Output the [X, Y] coordinate of the center of the cell containing the given text.  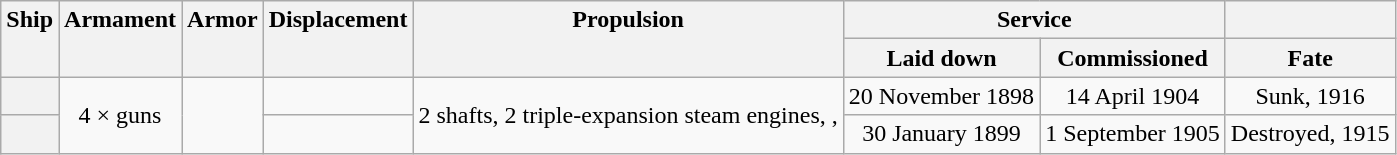
Propulsion [628, 39]
Sunk, 1916 [1310, 96]
14 April 1904 [1133, 96]
Armament [120, 39]
30 January 1899 [941, 134]
1 September 1905 [1133, 134]
Fate [1310, 58]
Commissioned [1133, 58]
Laid down [941, 58]
Displacement [338, 39]
2 shafts, 2 triple-expansion steam engines, , [628, 115]
20 November 1898 [941, 96]
Destroyed, 1915 [1310, 134]
Armor [223, 39]
Ship [30, 39]
4 × guns [120, 115]
Service [1034, 20]
